For the text-containing cell, return its midpoint in [x, y] coordinate format. 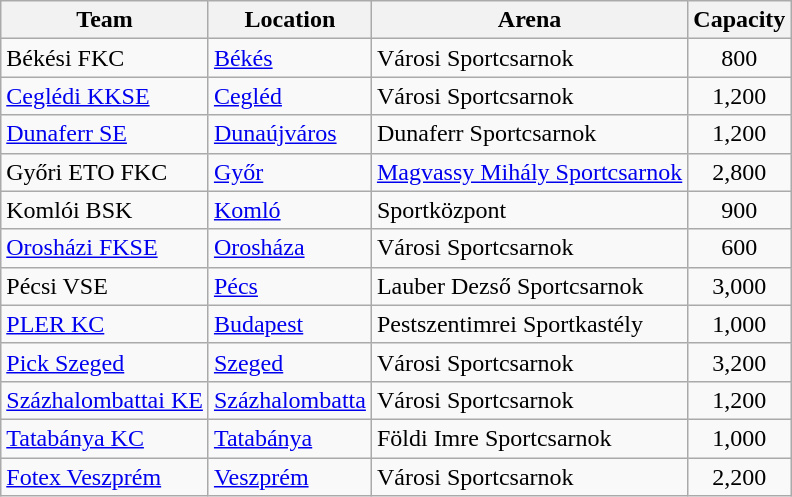
Százhalombatta [290, 400]
Veszprém [290, 477]
3,000 [740, 286]
PLER KC [105, 324]
Dunaújváros [290, 134]
Komlói BSK [105, 210]
Békési FKC [105, 58]
Dunaferr Sportcsarnok [529, 134]
Pick Szeged [105, 362]
Lauber Dezső Sportcsarnok [529, 286]
Location [290, 20]
Ceglédi KKSE [105, 96]
3,200 [740, 362]
Arena [529, 20]
Dunaferr SE [105, 134]
Budapest [290, 324]
Tatabánya KC [105, 438]
Komló [290, 210]
Győri ETO FKC [105, 172]
Pécs [290, 286]
Pestszentimrei Sportkastély [529, 324]
Szeged [290, 362]
Magvassy Mihály Sportcsarnok [529, 172]
Százhalombattai KE [105, 400]
Team [105, 20]
2,200 [740, 477]
Orosháza [290, 248]
800 [740, 58]
Földi Imre Sportcsarnok [529, 438]
Cegléd [290, 96]
2,800 [740, 172]
Békés [290, 58]
Orosházi FKSE [105, 248]
Győr [290, 172]
Tatabánya [290, 438]
600 [740, 248]
Fotex Veszprém [105, 477]
Pécsi VSE [105, 286]
900 [740, 210]
Capacity [740, 20]
Sportközpont [529, 210]
